Detect which cell encompasses the target text, then output its (x, y) center coordinate. 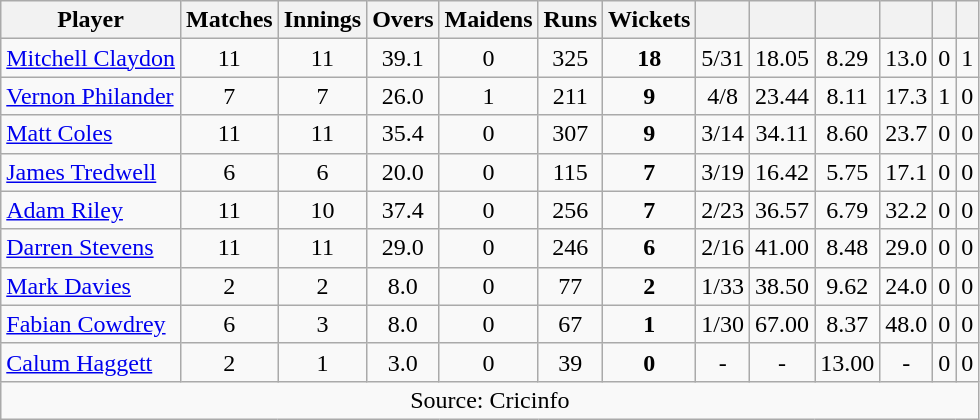
8.29 (848, 58)
67 (570, 324)
13.00 (848, 362)
Matches (229, 20)
325 (570, 58)
38.50 (782, 286)
James Tredwell (91, 172)
17.1 (906, 172)
2/23 (723, 210)
4/8 (723, 96)
307 (570, 134)
Wickets (650, 20)
Player (91, 20)
18.05 (782, 58)
8.48 (848, 248)
Runs (570, 20)
9.62 (848, 286)
5.75 (848, 172)
Overs (403, 20)
67.00 (782, 324)
115 (570, 172)
41.00 (782, 248)
Maidens (488, 20)
24.0 (906, 286)
Innings (322, 20)
Fabian Cowdrey (91, 324)
8.11 (848, 96)
16.42 (782, 172)
13.0 (906, 58)
Darren Stevens (91, 248)
Mark Davies (91, 286)
39.1 (403, 58)
36.57 (782, 210)
20.0 (403, 172)
26.0 (403, 96)
3/14 (723, 134)
3.0 (403, 362)
77 (570, 286)
8.60 (848, 134)
23.7 (906, 134)
1/33 (723, 286)
2/16 (723, 248)
8.37 (848, 324)
18 (650, 58)
17.3 (906, 96)
10 (322, 210)
Source: Cricinfo (490, 400)
256 (570, 210)
23.44 (782, 96)
1/30 (723, 324)
6.79 (848, 210)
246 (570, 248)
39 (570, 362)
48.0 (906, 324)
37.4 (403, 210)
Matt Coles (91, 134)
Mitchell Claydon (91, 58)
34.11 (782, 134)
32.2 (906, 210)
Adam Riley (91, 210)
3/19 (723, 172)
35.4 (403, 134)
Calum Haggett (91, 362)
211 (570, 96)
5/31 (723, 58)
Vernon Philander (91, 96)
3 (322, 324)
